Detect which cell encompasses the target text, then output its (x, y) center coordinate. 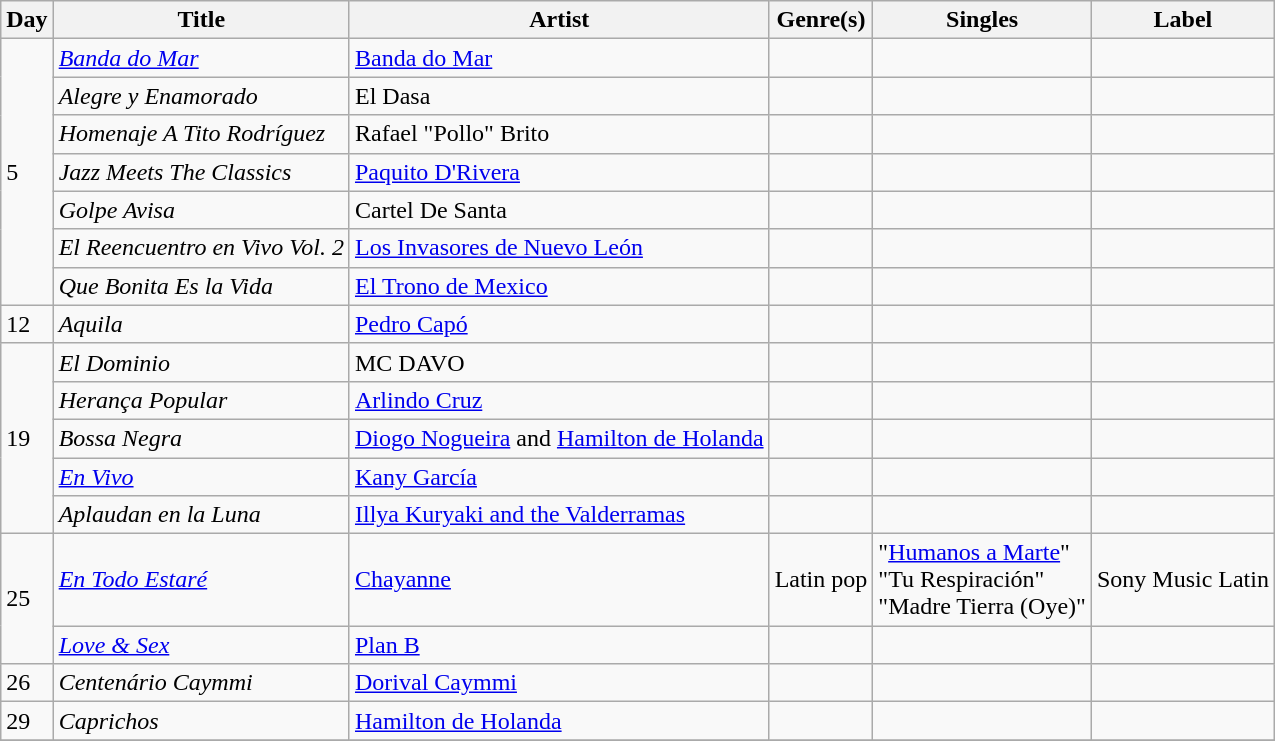
26 (27, 683)
En Todo Estaré (201, 580)
En Vivo (201, 477)
El Dasa (559, 96)
Hamilton de Holanda (559, 721)
Golpe Avisa (201, 210)
Herança Popular (201, 400)
Artist (559, 20)
Kany García (559, 477)
Cartel De Santa (559, 210)
MC DAVO (559, 362)
El Trono de Mexico (559, 286)
El Dominio (201, 362)
"Humanos a Marte""Tu Respiración""Madre Tierra (Oye)" (982, 580)
Genre(s) (821, 20)
Label (1182, 20)
29 (27, 721)
Pedro Capó (559, 324)
Sony Music Latin (1182, 580)
5 (27, 172)
Centenário Caymmi (201, 683)
Que Bonita Es la Vida (201, 286)
El Reencuentro en Vivo Vol. 2 (201, 248)
Caprichos (201, 721)
Aquila (201, 324)
12 (27, 324)
Day (27, 20)
Rafael "Pollo" Brito (559, 134)
25 (27, 599)
Singles (982, 20)
19 (27, 438)
Homenaje A Tito Rodríguez (201, 134)
Love & Sex (201, 645)
Los Invasores de Nuevo León (559, 248)
Alegre y Enamorado (201, 96)
Latin pop (821, 580)
Illya Kuryaki and the Valderramas (559, 515)
Arlindo Cruz (559, 400)
Plan B (559, 645)
Chayanne (559, 580)
Jazz Meets The Classics (201, 172)
Dorival Caymmi (559, 683)
Aplaudan en la Luna (201, 515)
Bossa Negra (201, 438)
Diogo Nogueira and Hamilton de Holanda (559, 438)
Title (201, 20)
Paquito D'Rivera (559, 172)
